Return the [x, y] coordinate for the center point of the cell that contains the specified text.  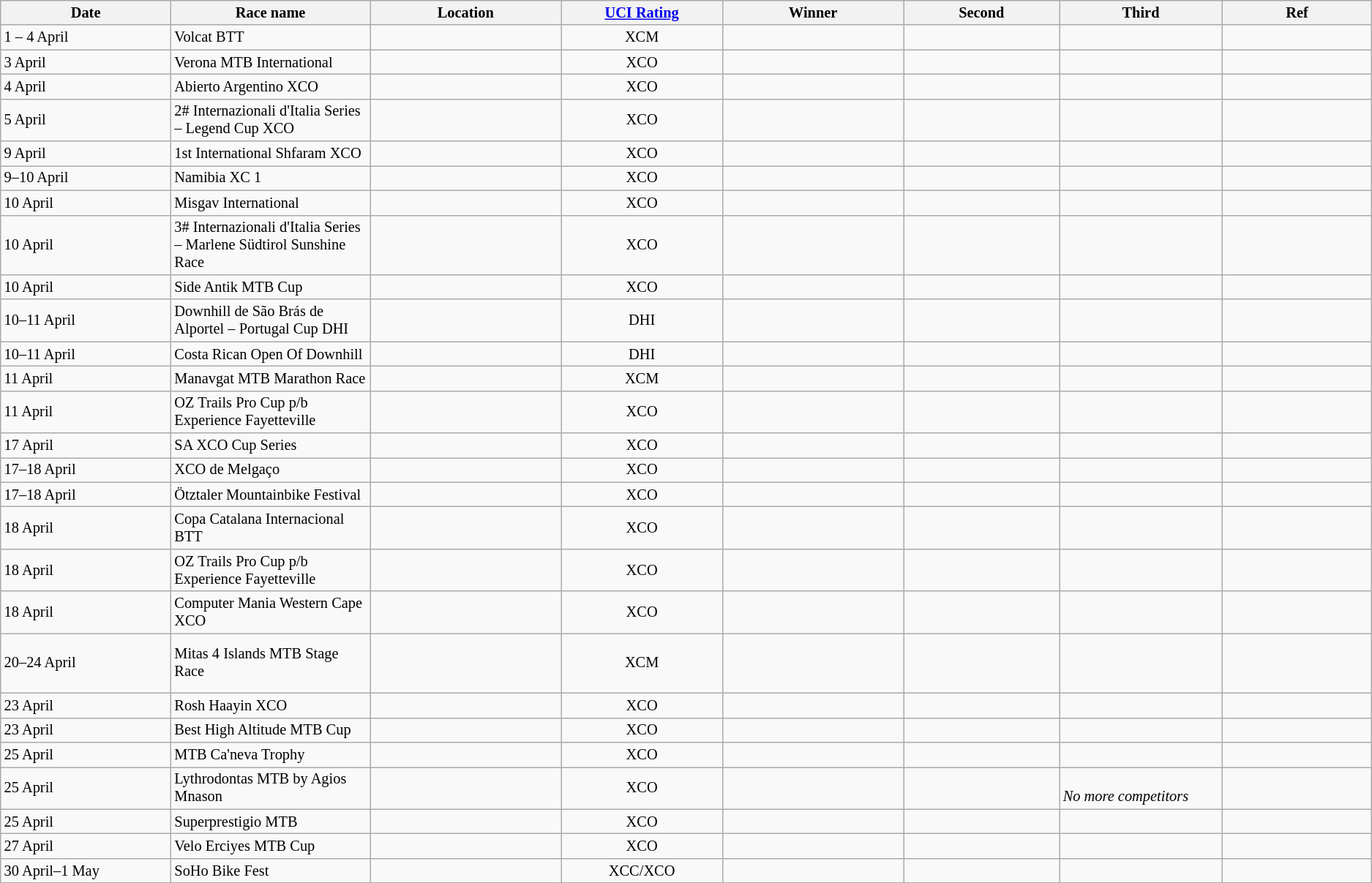
1st International Shfaram XCO [270, 154]
Rosh Haayin XCO [270, 705]
20–24 April [86, 663]
Side Antik MTB Cup [270, 287]
Copa Catalana Internacional BTT [270, 527]
30 April–1 May [86, 871]
XCO de Melgaço [270, 470]
Manavgat MTB Marathon Race [270, 378]
Volcat BTT [270, 37]
Ötztaler Mountainbike Festival [270, 495]
4 April [86, 86]
9–10 April [86, 178]
Velo Erciyes MTB Cup [270, 846]
Costa Rican Open Of Downhill [270, 354]
3 April [86, 62]
XCC/XCO [642, 871]
3# Internazionali d'Italia Series – Marlene Südtirol Sunshine Race [270, 245]
Ref [1297, 12]
17 April [86, 446]
Winner [812, 12]
Best High Altitude MTB Cup [270, 730]
UCI Rating [642, 12]
Third [1141, 12]
Verona MTB International [270, 62]
Location [465, 12]
2# Internazionali d'Italia Series – Legend Cup XCO [270, 120]
Second [982, 12]
Misgav International [270, 203]
MTB Ca'neva Trophy [270, 754]
Mitas 4 Islands MTB Stage Race [270, 663]
SoHo Bike Fest [270, 871]
1 – 4 April [86, 37]
Computer Mania Western Cape XCO [270, 612]
Abierto Argentino XCO [270, 86]
9 April [86, 154]
Superprestigio MTB [270, 822]
27 April [86, 846]
Date [86, 12]
5 April [86, 120]
Downhill de São Brás de Alportel – Portugal Cup DHI [270, 320]
Namibia XC 1 [270, 178]
SA XCO Cup Series [270, 446]
Race name [270, 12]
No more competitors [1141, 788]
Lythrodontas MTB by Agios Mnason [270, 788]
